Return the (x, y) coordinate for the center point of the cell that contains the specified text.  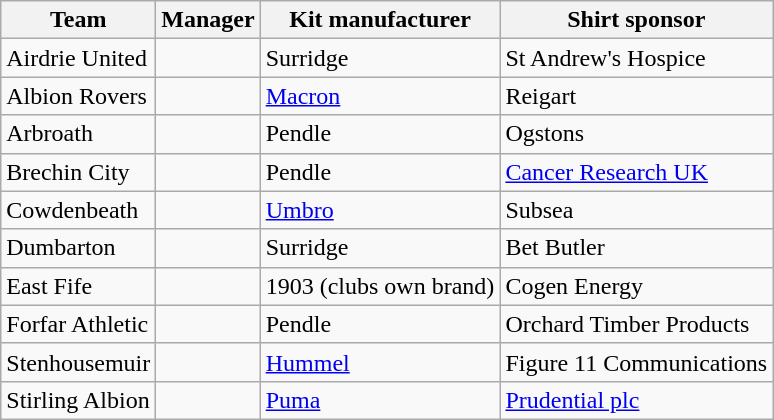
Brechin City (78, 172)
Ogstons (636, 134)
Figure 11 Communications (636, 362)
Albion Rovers (78, 96)
Stenhousemuir (78, 362)
Prudential plc (636, 400)
Stirling Albion (78, 400)
Orchard Timber Products (636, 324)
Umbro (380, 210)
Shirt sponsor (636, 20)
Arbroath (78, 134)
Forfar Athletic (78, 324)
Cogen Energy (636, 286)
East Fife (78, 286)
Dumbarton (78, 248)
Puma (380, 400)
Bet Butler (636, 248)
Macron (380, 96)
St Andrew's Hospice (636, 58)
Reigart (636, 96)
1903 (clubs own brand) (380, 286)
Manager (208, 20)
Subsea (636, 210)
Cowdenbeath (78, 210)
Cancer Research UK (636, 172)
Team (78, 20)
Kit manufacturer (380, 20)
Airdrie United (78, 58)
Hummel (380, 362)
